Provide the [x, y] coordinate of the cell's center where the given text is located.  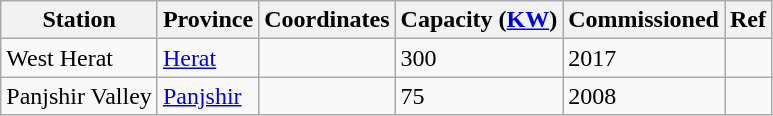
2017 [644, 58]
2008 [644, 96]
Ref [748, 20]
Capacity (KW) [479, 20]
Coordinates [327, 20]
Panjshir [208, 96]
West Herat [80, 58]
Province [208, 20]
300 [479, 58]
75 [479, 96]
Commissioned [644, 20]
Station [80, 20]
Panjshir Valley [80, 96]
Herat [208, 58]
